Locate the cell with the specified text and output its (x, y) center coordinate. 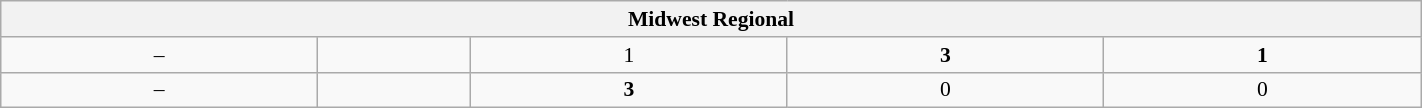
Midwest Regional (711, 19)
